Identify which cell holds the provided text, then report its [X, Y] central coordinate. 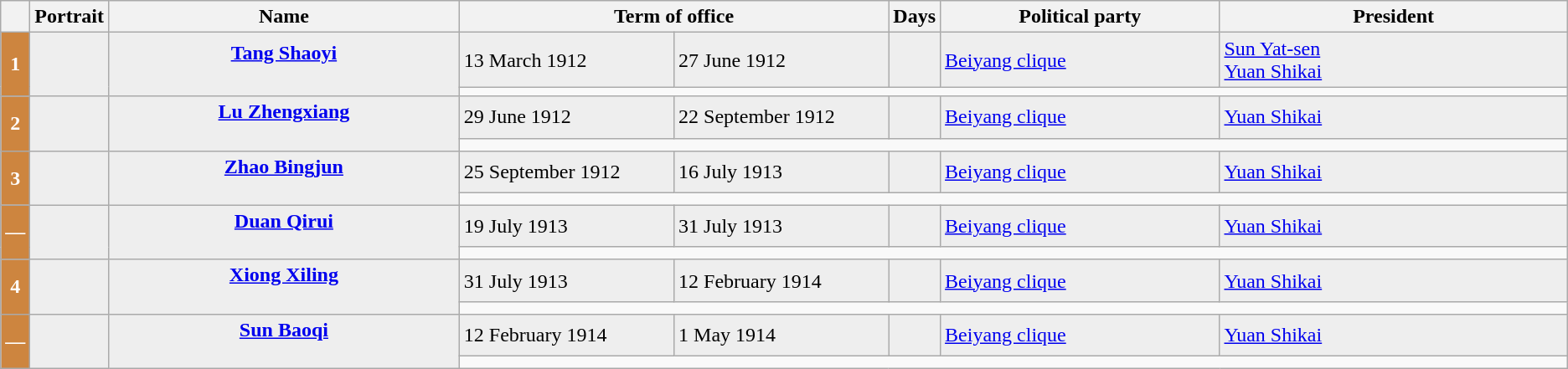
27 June 1912 [781, 60]
Tang Shaoyi [283, 64]
Name [283, 17]
25 September 1912 [566, 172]
Days [915, 17]
Duan Qirui [283, 233]
Sun Yat-senYuan Shikai [1394, 60]
President [1394, 17]
19 July 1913 [566, 226]
Term of office [673, 17]
1 May 1914 [781, 335]
Portrait [70, 17]
13 March 1912 [566, 60]
Zhao Bingjun [283, 177]
Lu Zhengxiang [283, 124]
22 September 1912 [781, 117]
29 June 1912 [566, 117]
Xiong Xiling [283, 286]
Sun Baoqi [283, 341]
1 [15, 64]
3 [15, 177]
4 [15, 286]
Political party [1081, 17]
2 [15, 124]
16 July 1913 [781, 172]
